Locate the cell with the specified text and output its (x, y) center coordinate. 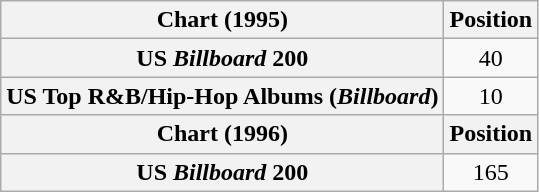
Chart (1995) (222, 20)
10 (491, 96)
165 (491, 172)
Chart (1996) (222, 134)
US Top R&B/Hip-Hop Albums (Billboard) (222, 96)
40 (491, 58)
